Identify which cell holds the provided text, then report its [X, Y] central coordinate. 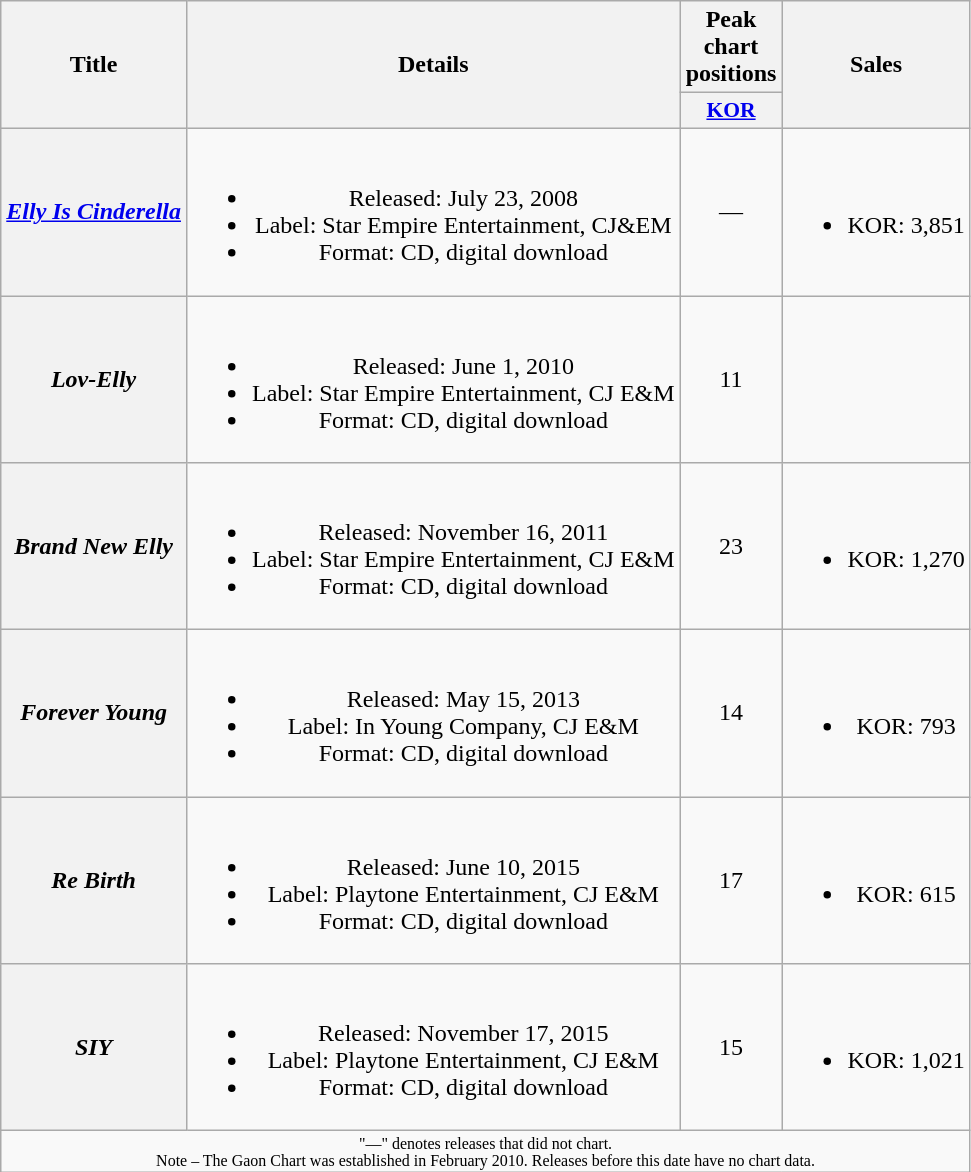
"—" denotes releases that did not chart.Note – The Gaon Chart was established in February 2010. Releases before this date have no chart data. [486, 1152]
14 [731, 714]
Released: July 23, 2008Label: Star Empire Entertainment, CJ&EMFormat: CD, digital download [433, 212]
Forever Young [94, 714]
KOR: 1,270 [876, 546]
Sales [876, 65]
KOR: 615 [876, 880]
Lov-Elly [94, 380]
KOR [731, 111]
Released: November 17, 2015Label: Playtone Entertainment, CJ E&MFormat: CD, digital download [433, 1048]
Elly Is Cinderella [94, 212]
Title [94, 65]
Peak chartpositions [731, 47]
Released: May 15, 2013Label: In Young Company, CJ E&MFormat: CD, digital download [433, 714]
KOR: 793 [876, 714]
Released: June 1, 2010Label: Star Empire Entertainment, CJ E&MFormat: CD, digital download [433, 380]
Details [433, 65]
KOR: 3,851 [876, 212]
Brand New Elly [94, 546]
Re Birth [94, 880]
Released: November 16, 2011Label: Star Empire Entertainment, CJ E&MFormat: CD, digital download [433, 546]
17 [731, 880]
KOR: 1,021 [876, 1048]
11 [731, 380]
SIY [94, 1048]
23 [731, 546]
15 [731, 1048]
— [731, 212]
Released: June 10, 2015Label: Playtone Entertainment, CJ E&MFormat: CD, digital download [433, 880]
